Capture the cell that displays the provided text and extract its [x, y] central coordinate. 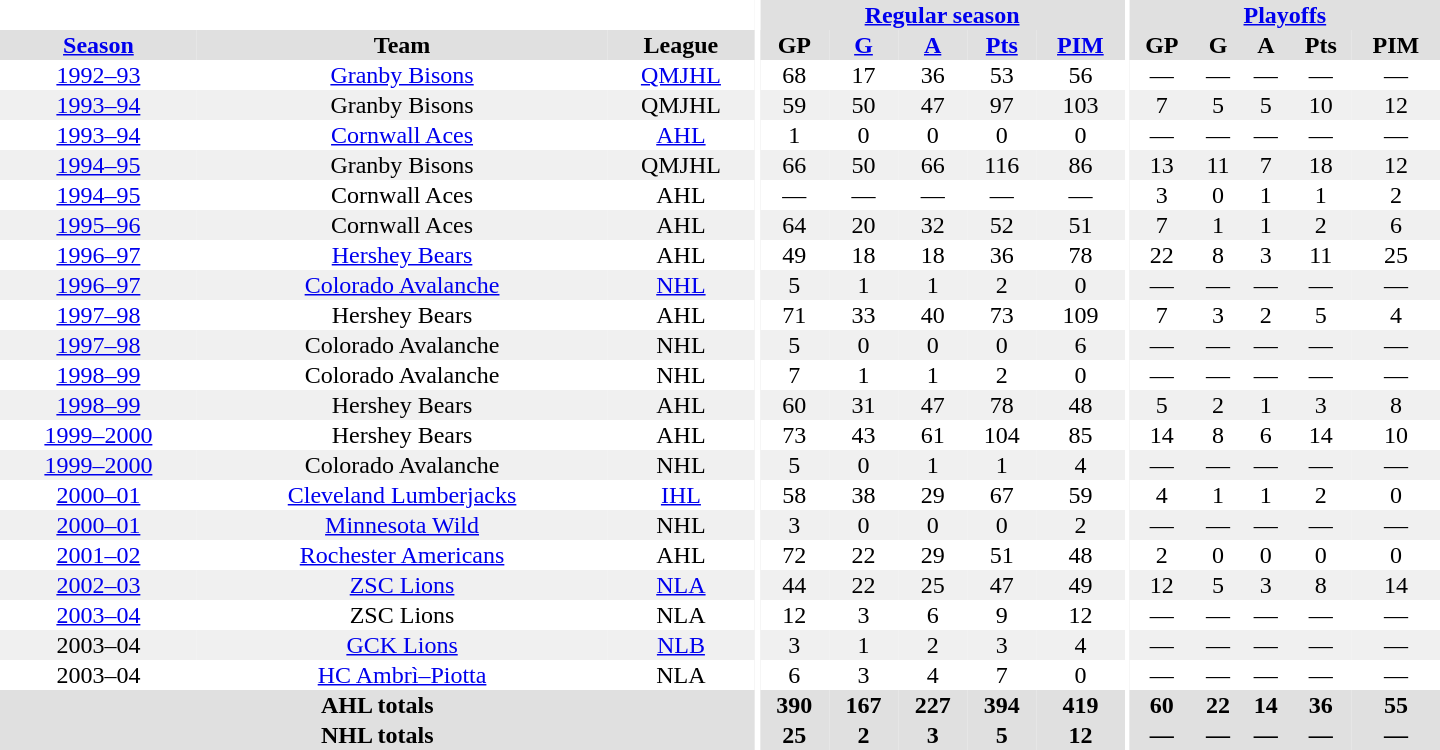
43 [864, 435]
86 [1080, 165]
56 [1080, 75]
20 [864, 225]
1995–96 [98, 225]
31 [864, 405]
40 [932, 315]
58 [794, 495]
2002–03 [98, 585]
71 [794, 315]
38 [864, 495]
227 [932, 705]
72 [794, 555]
17 [864, 75]
Team [402, 45]
97 [1002, 105]
32 [932, 225]
NLB [680, 645]
Minnesota Wild [402, 525]
167 [864, 705]
9 [1002, 615]
419 [1080, 705]
55 [1396, 705]
2001–02 [98, 555]
IHL [680, 495]
13 [1162, 165]
AHL totals [377, 705]
1992–93 [98, 75]
64 [794, 225]
390 [794, 705]
116 [1002, 165]
52 [1002, 225]
NHL totals [377, 735]
Season [98, 45]
Playoffs [1285, 15]
53 [1002, 75]
68 [794, 75]
GCK Lions [402, 645]
109 [1080, 315]
33 [864, 315]
103 [1080, 105]
HC Ambrì–Piotta [402, 675]
Cleveland Lumberjacks [402, 495]
394 [1002, 705]
85 [1080, 435]
Rochester Americans [402, 555]
61 [932, 435]
67 [1002, 495]
104 [1002, 435]
Regular season [942, 15]
League [680, 45]
44 [794, 585]
